Capture the cell that displays the provided text and extract its (x, y) central coordinate. 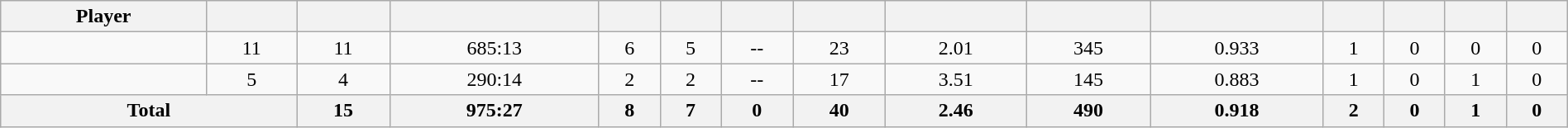
145 (1088, 79)
3.51 (956, 79)
17 (839, 79)
290:14 (495, 79)
2.46 (956, 111)
4 (343, 79)
0.933 (1236, 48)
490 (1088, 111)
685:13 (495, 48)
Player (104, 17)
40 (839, 111)
2.01 (956, 48)
975:27 (495, 111)
23 (839, 48)
6 (629, 48)
8 (629, 111)
Total (149, 111)
0.918 (1236, 111)
0.883 (1236, 79)
7 (691, 111)
15 (343, 111)
345 (1088, 48)
